Output the (x, y) coordinate of the center of the cell containing the given text.  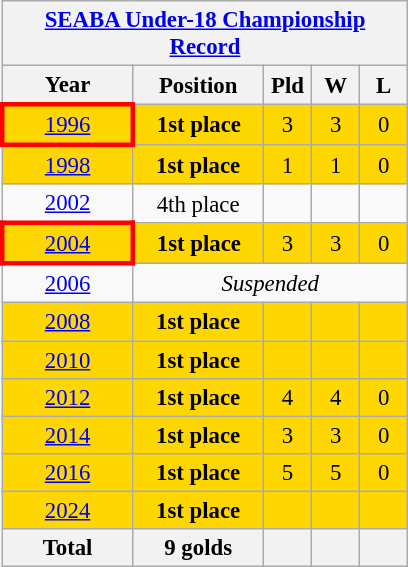
Pld (287, 86)
L (384, 86)
4th place (198, 204)
9 golds (198, 548)
2008 (68, 322)
W (336, 86)
2010 (68, 360)
2024 (68, 510)
SEABA Under-18 Championship Record (204, 34)
Total (68, 548)
Position (198, 86)
2004 (68, 244)
2016 (68, 472)
Suspended (270, 284)
1996 (68, 126)
2012 (68, 397)
2006 (68, 284)
2014 (68, 435)
Year (68, 86)
2002 (68, 204)
1998 (68, 164)
